Return the [X, Y] coordinate for the center point of the cell that contains the specified text.  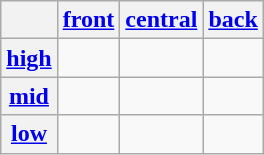
high [29, 58]
mid [29, 96]
central [162, 20]
back [233, 20]
low [29, 134]
front [88, 20]
